Find where the given text appears and provide that cell's center as [x, y] coordinate. 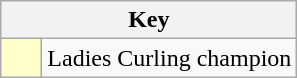
Key [149, 20]
Ladies Curling champion [170, 58]
